Capture the cell that displays the provided text and extract its [X, Y] central coordinate. 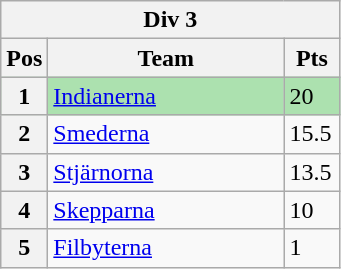
20 [312, 96]
15.5 [312, 134]
Stjärnorna [166, 172]
10 [312, 210]
Div 3 [170, 20]
Filbyterna [166, 248]
4 [24, 210]
Team [166, 58]
2 [24, 134]
5 [24, 248]
Pos [24, 58]
Indianerna [166, 96]
Pts [312, 58]
3 [24, 172]
13.5 [312, 172]
Skepparna [166, 210]
Smederna [166, 134]
